Find where the given text appears and provide that cell's center as [X, Y] coordinate. 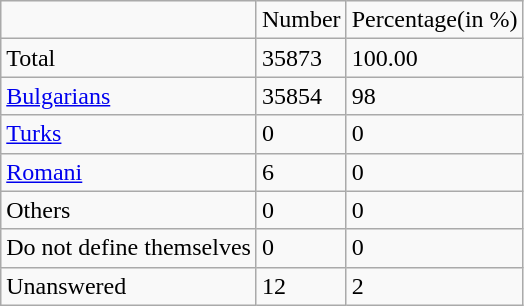
6 [301, 172]
98 [434, 96]
Unanswered [129, 286]
12 [301, 286]
100.00 [434, 58]
Turks [129, 134]
Percentage(in %) [434, 20]
35854 [301, 96]
2 [434, 286]
35873 [301, 58]
Do not define themselves [129, 248]
Bulgarians [129, 96]
Total [129, 58]
Number [301, 20]
Others [129, 210]
Romani [129, 172]
